From the cell containing the given text, extract its center point as [x, y] coordinate. 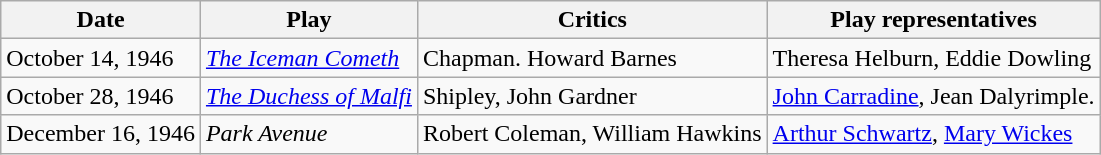
Arthur Schwartz, Mary Wickes [934, 134]
Play [308, 20]
Chapman. Howard Barnes [592, 58]
October 14, 1946 [101, 58]
Robert Coleman, William Hawkins [592, 134]
Critics [592, 20]
The Iceman Cometh [308, 58]
Date [101, 20]
December 16, 1946 [101, 134]
Park Avenue [308, 134]
Theresa Helburn, Eddie Dowling [934, 58]
John Carradine, Jean Dalyrimple. [934, 96]
Play representatives [934, 20]
Shipley, John Gardner [592, 96]
The Duchess of Malfi [308, 96]
October 28, 1946 [101, 96]
